For the text-containing cell, return its midpoint in [x, y] coordinate format. 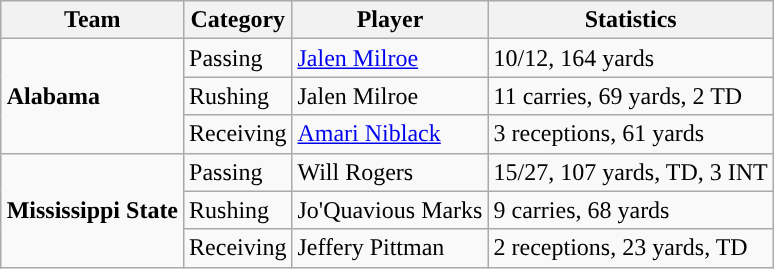
11 carries, 69 yards, 2 TD [630, 96]
Mississippi State [92, 210]
Team [92, 20]
Player [390, 20]
Amari Niblack [390, 134]
2 receptions, 23 yards, TD [630, 248]
Alabama [92, 96]
Statistics [630, 20]
Will Rogers [390, 172]
Jeffery Pittman [390, 248]
3 receptions, 61 yards [630, 134]
Jo'Quavious Marks [390, 210]
10/12, 164 yards [630, 58]
9 carries, 68 yards [630, 210]
Category [238, 20]
15/27, 107 yards, TD, 3 INT [630, 172]
